For the text-containing cell, return its midpoint in [X, Y] coordinate format. 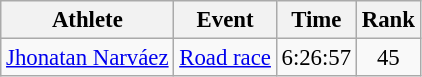
6:26:57 [316, 58]
Road race [225, 58]
Athlete [88, 20]
Jhonatan Narváez [88, 58]
Rank [388, 20]
Time [316, 20]
45 [388, 58]
Event [225, 20]
